Pinpoint the cell where the given text exists, returning its (x, y) midpoint coordinate. 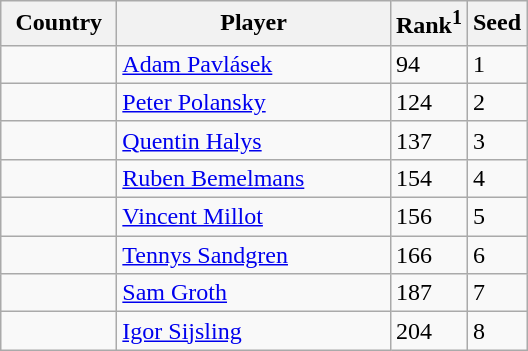
Country (59, 24)
187 (428, 293)
8 (496, 331)
Vincent Millot (254, 217)
3 (496, 140)
7 (496, 293)
137 (428, 140)
Seed (496, 24)
156 (428, 217)
Adam Pavlásek (254, 64)
94 (428, 64)
4 (496, 178)
Igor Sijsling (254, 331)
Quentin Halys (254, 140)
2 (496, 102)
Sam Groth (254, 293)
Rank1 (428, 24)
124 (428, 102)
5 (496, 217)
Ruben Bemelmans (254, 178)
Peter Polansky (254, 102)
Player (254, 24)
166 (428, 255)
6 (496, 255)
154 (428, 178)
1 (496, 64)
Tennys Sandgren (254, 255)
204 (428, 331)
